Search for the cell housing the specified text and yield its [X, Y] center coordinate. 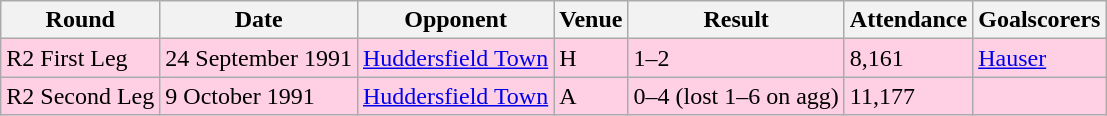
A [591, 96]
Round [80, 20]
Date [259, 20]
11,177 [908, 96]
Venue [591, 20]
1–2 [736, 58]
9 October 1991 [259, 96]
24 September 1991 [259, 58]
0–4 (lost 1–6 on agg) [736, 96]
8,161 [908, 58]
R2 First Leg [80, 58]
Opponent [455, 20]
Hauser [1040, 58]
R2 Second Leg [80, 96]
Result [736, 20]
Goalscorers [1040, 20]
H [591, 58]
Attendance [908, 20]
